Extract the [X, Y] coordinate from the center of the cell holding the provided text.  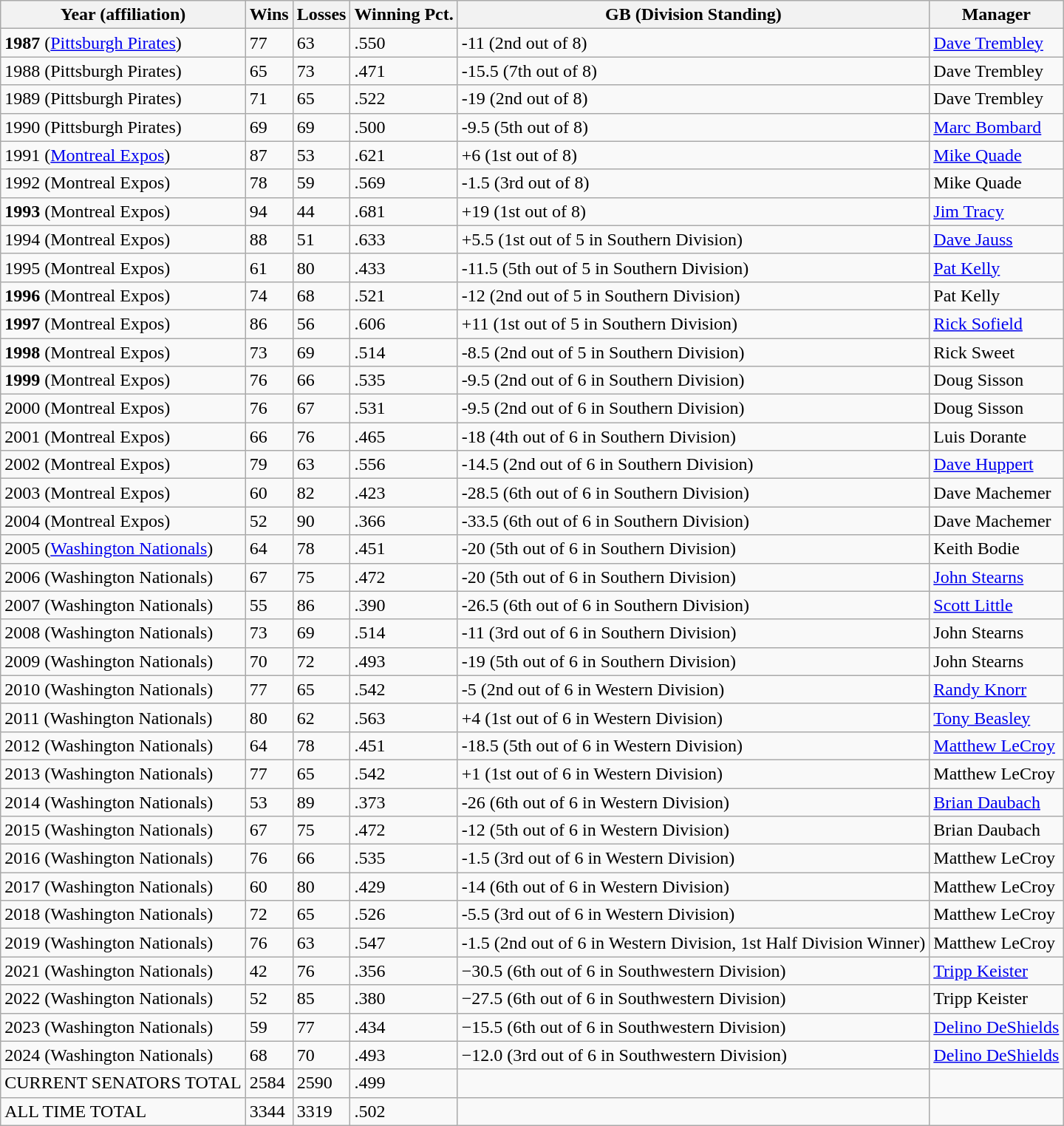
2014 (Washington Nationals) [123, 802]
+1 (1st out of 6 in Western Division) [693, 774]
.356 [403, 971]
Keith Bodie [996, 549]
Losses [321, 15]
1991 (Montreal Expos) [123, 155]
Tony Beasley [996, 717]
Dave Huppert [996, 465]
.434 [403, 1027]
.429 [403, 887]
88 [269, 239]
1990 (Pittsburgh Pirates) [123, 127]
74 [269, 296]
.390 [403, 605]
.556 [403, 465]
.433 [403, 267]
1993 (Montreal Expos) [123, 211]
+19 (1st out of 8) [693, 211]
1996 (Montreal Expos) [123, 296]
Year (affiliation) [123, 15]
+6 (1st out of 8) [693, 155]
-28.5 (6th out of 6 in Southern Division) [693, 493]
2004 (Montreal Expos) [123, 521]
.569 [403, 183]
-11 (3rd out of 6 in Southern Division) [693, 633]
+11 (1st out of 5 in Southern Division) [693, 324]
2022 (Washington Nationals) [123, 999]
71 [269, 99]
62 [321, 717]
1997 (Montreal Expos) [123, 324]
2016 (Washington Nationals) [123, 859]
51 [321, 239]
2015 (Washington Nationals) [123, 830]
2012 (Washington Nationals) [123, 745]
-8.5 (2nd out of 5 in Southern Division) [693, 352]
-14 (6th out of 6 in Western Division) [693, 887]
.550 [403, 43]
90 [321, 521]
2013 (Washington Nationals) [123, 774]
-26.5 (6th out of 6 in Southern Division) [693, 605]
1987 (Pittsburgh Pirates) [123, 43]
42 [269, 971]
.465 [403, 437]
3319 [321, 1111]
ALL TIME TOTAL [123, 1111]
.423 [403, 493]
.606 [403, 324]
1995 (Montreal Expos) [123, 267]
2003 (Montreal Expos) [123, 493]
−15.5 (6th out of 6 in Southwestern Division) [693, 1027]
.471 [403, 71]
Dave Jauss [996, 239]
2019 (Washington Nationals) [123, 943]
.633 [403, 239]
.621 [403, 155]
2009 (Washington Nationals) [123, 661]
-5.5 (3rd out of 6 in Western Division) [693, 915]
2007 (Washington Nationals) [123, 605]
1992 (Montreal Expos) [123, 183]
.526 [403, 915]
.522 [403, 99]
+4 (1st out of 6 in Western Division) [693, 717]
-1.5 (2nd out of 6 in Western Division, 1st Half Division Winner) [693, 943]
2002 (Montreal Expos) [123, 465]
.547 [403, 943]
94 [269, 211]
Manager [996, 15]
−12.0 (3rd out of 6 in Southwestern Division) [693, 1055]
2018 (Washington Nationals) [123, 915]
Scott Little [996, 605]
2584 [269, 1083]
79 [269, 465]
87 [269, 155]
2000 (Montreal Expos) [123, 409]
2005 (Washington Nationals) [123, 549]
3344 [269, 1111]
GB (Division Standing) [693, 15]
-33.5 (6th out of 6 in Southern Division) [693, 521]
56 [321, 324]
44 [321, 211]
82 [321, 493]
Rick Sofield [996, 324]
.500 [403, 127]
2010 (Washington Nationals) [123, 689]
2590 [321, 1083]
-11.5 (5th out of 5 in Southern Division) [693, 267]
-12 (2nd out of 5 in Southern Division) [693, 296]
Jim Tracy [996, 211]
Luis Dorante [996, 437]
.373 [403, 802]
-11 (2nd out of 8) [693, 43]
Randy Knorr [996, 689]
1989 (Pittsburgh Pirates) [123, 99]
-26 (6th out of 6 in Western Division) [693, 802]
1994 (Montreal Expos) [123, 239]
-18.5 (5th out of 6 in Western Division) [693, 745]
.521 [403, 296]
2017 (Washington Nationals) [123, 887]
.380 [403, 999]
-5 (2nd out of 6 in Western Division) [693, 689]
2023 (Washington Nationals) [123, 1027]
61 [269, 267]
.366 [403, 521]
85 [321, 999]
2006 (Washington Nationals) [123, 577]
.531 [403, 409]
-19 (5th out of 6 in Southern Division) [693, 661]
1998 (Montreal Expos) [123, 352]
-18 (4th out of 6 in Southern Division) [693, 437]
-12 (5th out of 6 in Western Division) [693, 830]
2001 (Montreal Expos) [123, 437]
−27.5 (6th out of 6 in Southwestern Division) [693, 999]
1999 (Montreal Expos) [123, 381]
55 [269, 605]
Rick Sweet [996, 352]
-9.5 (5th out of 8) [693, 127]
.681 [403, 211]
.563 [403, 717]
2011 (Washington Nationals) [123, 717]
-14.5 (2nd out of 6 in Southern Division) [693, 465]
-19 (2nd out of 8) [693, 99]
2024 (Washington Nationals) [123, 1055]
CURRENT SENATORS TOTAL [123, 1083]
.502 [403, 1111]
89 [321, 802]
Winning Pct. [403, 15]
-1.5 (3rd out of 6 in Western Division) [693, 859]
.499 [403, 1083]
2008 (Washington Nationals) [123, 633]
−30.5 (6th out of 6 in Southwestern Division) [693, 971]
2021 (Washington Nationals) [123, 971]
Wins [269, 15]
1988 (Pittsburgh Pirates) [123, 71]
-1.5 (3rd out of 8) [693, 183]
-15.5 (7th out of 8) [693, 71]
Marc Bombard [996, 127]
+5.5 (1st out of 5 in Southern Division) [693, 239]
